Return the (x, y) coordinate for the center point of the cell that contains the specified text.  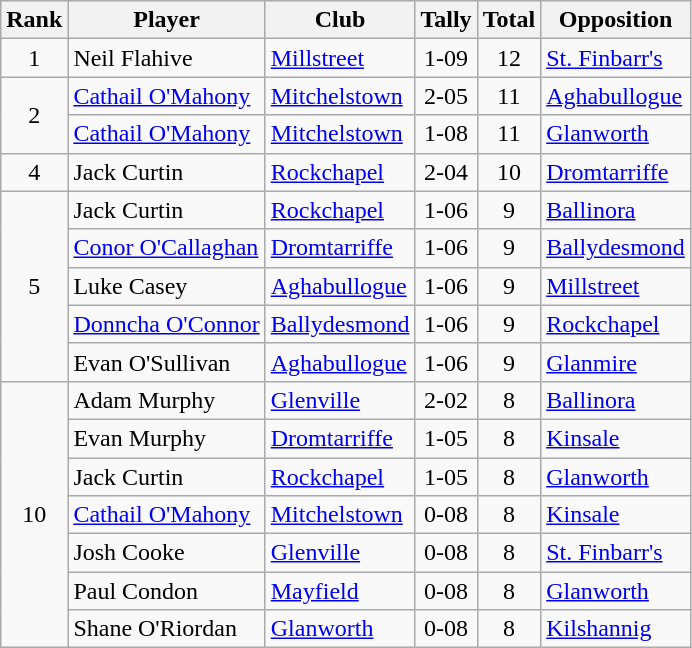
Glanmire (616, 362)
Conor O'Callaghan (166, 248)
2-04 (446, 172)
Adam Murphy (166, 400)
1 (34, 58)
2 (34, 115)
Rank (34, 20)
Paul Condon (166, 591)
Player (166, 20)
2-02 (446, 400)
Tally (446, 20)
Shane O'Riordan (166, 629)
5 (34, 286)
Donncha O'Connor (166, 324)
Club (340, 20)
Mayfield (340, 591)
4 (34, 172)
Opposition (616, 20)
Kilshannig (616, 629)
Josh Cooke (166, 553)
Evan Murphy (166, 438)
1-08 (446, 134)
Neil Flahive (166, 58)
12 (509, 58)
2-05 (446, 96)
Luke Casey (166, 286)
Evan O'Sullivan (166, 362)
Total (509, 20)
1-09 (446, 58)
